Find where the given text appears and provide that cell's center as [X, Y] coordinate. 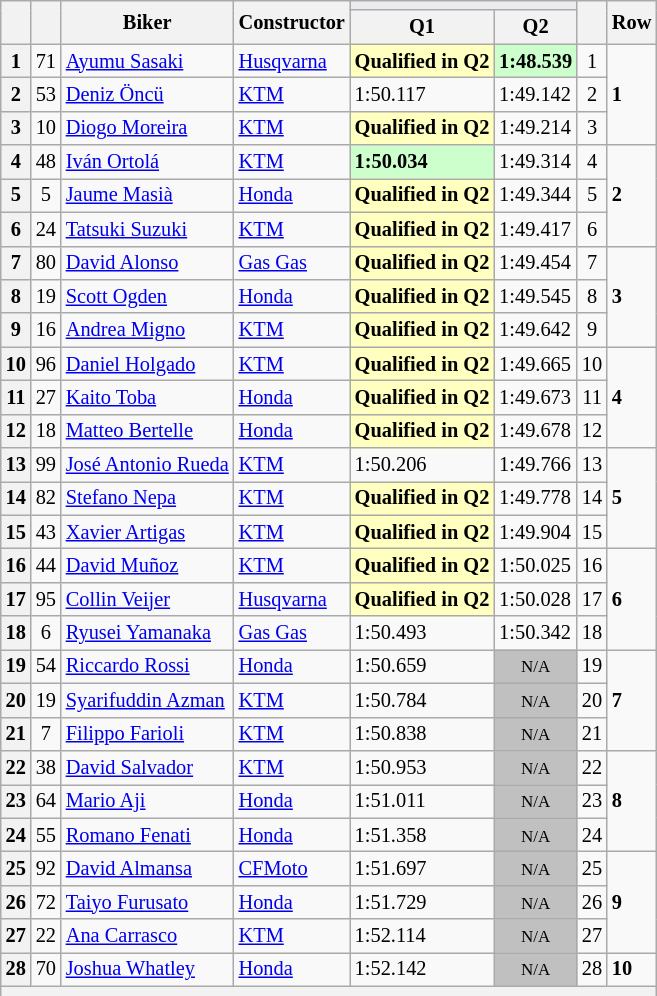
CFMoto [292, 868]
1:49.904 [536, 532]
Mario Aji [148, 801]
Daniel Holgado [148, 364]
1:50.953 [422, 767]
1:52.114 [422, 936]
54 [46, 666]
53 [46, 94]
48 [46, 162]
Filippo Farioli [148, 734]
1:49.214 [536, 128]
99 [46, 465]
1:51.011 [422, 801]
1:50.784 [422, 700]
Syarifuddin Azman [148, 700]
1:50.117 [422, 94]
1:48.539 [536, 61]
1:50.034 [422, 162]
Matteo Bertelle [148, 431]
Ryusei Yamanaka [148, 633]
Taiyo Furusato [148, 902]
1:49.642 [536, 330]
Row [632, 22]
1:50.342 [536, 633]
71 [46, 61]
1:50.028 [536, 599]
1:50.206 [422, 465]
Constructor [292, 22]
1:50.838 [422, 734]
96 [46, 364]
Kaito Toba [148, 397]
David Salvador [148, 767]
Riccardo Rossi [148, 666]
Ana Carrasco [148, 936]
David Muñoz [148, 565]
1:49.778 [536, 498]
1:51.729 [422, 902]
Andrea Migno [148, 330]
82 [46, 498]
Xavier Artigas [148, 532]
Biker [148, 22]
1:50.493 [422, 633]
Collin Veijer [148, 599]
92 [46, 868]
David Alonso [148, 263]
1:49.454 [536, 263]
1:49.545 [536, 296]
70 [46, 969]
1:50.659 [422, 666]
1:49.766 [536, 465]
Q2 [536, 27]
80 [46, 263]
Jaume Masià [148, 195]
1:49.678 [536, 431]
David Almansa [148, 868]
38 [46, 767]
Joshua Whatley [148, 969]
1:49.142 [536, 94]
55 [46, 835]
Q1 [422, 27]
95 [46, 599]
1:51.358 [422, 835]
1:49.344 [536, 195]
1:51.697 [422, 868]
1:49.673 [536, 397]
1:49.665 [536, 364]
Ayumu Sasaki [148, 61]
José Antonio Rueda [148, 465]
Romano Fenati [148, 835]
Stefano Nepa [148, 498]
1:49.417 [536, 229]
Iván Ortolá [148, 162]
1:50.025 [536, 565]
43 [46, 532]
Deniz Öncü [148, 94]
Diogo Moreira [148, 128]
Tatsuki Suzuki [148, 229]
1:49.314 [536, 162]
1:52.142 [422, 969]
72 [46, 902]
Scott Ogden [148, 296]
64 [46, 801]
44 [46, 565]
